Pinpoint the cell where the given text exists, returning its (x, y) midpoint coordinate. 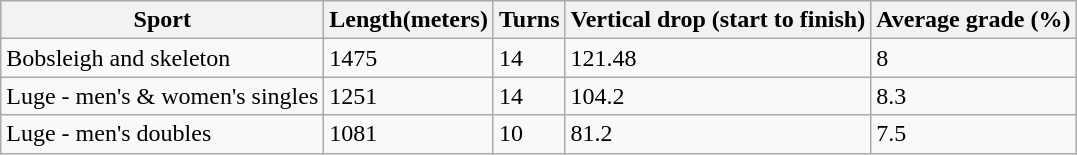
Average grade (%) (974, 20)
Luge - men's & women's singles (162, 96)
1251 (409, 96)
81.2 (718, 134)
7.5 (974, 134)
104.2 (718, 96)
10 (529, 134)
Length(meters) (409, 20)
Turns (529, 20)
Bobsleigh and skeleton (162, 58)
1081 (409, 134)
Sport (162, 20)
121.48 (718, 58)
Vertical drop (start to finish) (718, 20)
8.3 (974, 96)
1475 (409, 58)
8 (974, 58)
Luge - men's doubles (162, 134)
